For the text-containing cell, return its midpoint in [x, y] coordinate format. 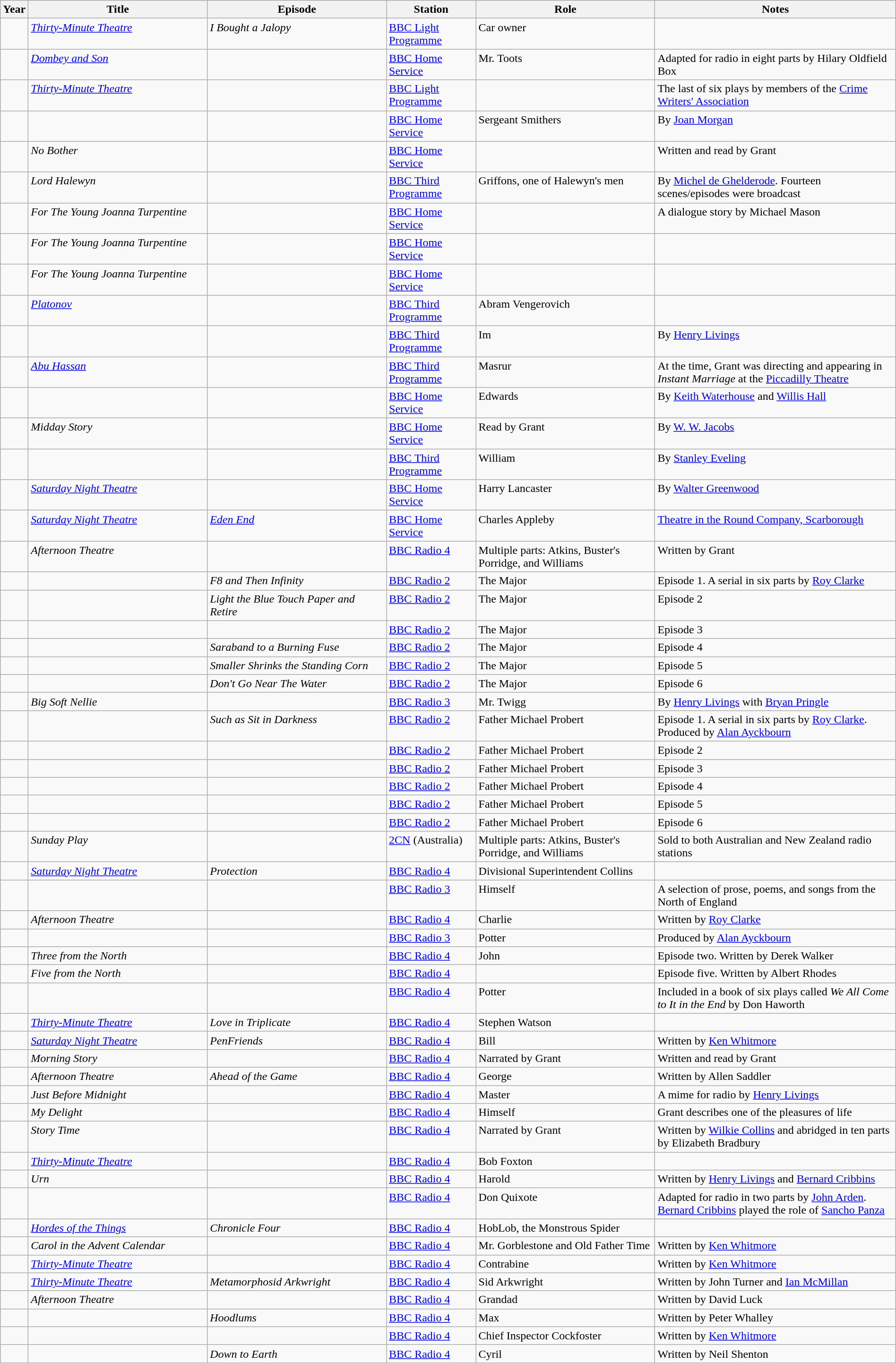
Hoodlums [297, 1318]
Charlie [565, 920]
A selection of prose, poems, and songs from the North of England [775, 895]
Episode 1. A serial in six parts by Roy Clarke. Produced by Alan Ayckbourn [775, 726]
I Bought a Jalopy [297, 34]
Written by Wilkie Collins and abridged in ten parts by Elizabeth Bradbury [775, 1137]
Written by Peter Whalley [775, 1318]
Just Before Midnight [118, 1094]
A dialogue story by Michael Mason [775, 218]
Don Quixote [565, 1203]
Contrabine [565, 1264]
Grant describes one of the pleasures of life [775, 1113]
F8 and Then Infinity [297, 581]
Master [565, 1094]
Griffons, one of Halewyn's men [565, 187]
Chronicle Four [297, 1228]
Written by Grant [775, 557]
Saraband to a Burning Fuse [297, 647]
Light the Blue Touch Paper and Retire [297, 605]
Episode 1. A serial in six parts by Roy Clarke [775, 581]
By Walter Greenwood [775, 495]
Bill [565, 1040]
Don't Go Near The Water [297, 683]
Adapted for radio in eight parts by Hilary Oldfield Box [775, 64]
Mr. Gorblestone and Old Father Time [565, 1246]
Morning Story [118, 1058]
Written by John Turner and Ian McMillan [775, 1282]
Abram Vengerovich [565, 310]
Role [565, 9]
Masrur [565, 371]
Lord Halewyn [118, 187]
Harold [565, 1179]
Title [118, 9]
Max [565, 1318]
Episode [297, 9]
PenFriends [297, 1040]
Notes [775, 9]
Sunday Play [118, 847]
Mr. Twigg [565, 701]
William [565, 464]
Theatre in the Round Company, Scarborough [775, 526]
Year [14, 9]
Three from the North [118, 956]
Dombey and Son [118, 64]
By Henry Livings [775, 341]
Episode two. Written by Derek Walker [775, 956]
Station [431, 9]
Midday Story [118, 434]
Mr. Toots [565, 64]
At the time, Grant was directing and appearing in Instant Marriage at the Piccadilly Theatre [775, 371]
By Joan Morgan [775, 126]
The last of six plays by members of the Crime Writers' Association [775, 95]
Metamorphosid Arkwright [297, 1282]
Abu Hassan [118, 371]
Love in Triplicate [297, 1022]
HobLob, the Monstrous Spider [565, 1228]
Im [565, 341]
Big Soft Nellie [118, 701]
George [565, 1076]
Chief Inspector Cockfoster [565, 1336]
Written by Henry Livings and Bernard Cribbins [775, 1179]
Hordes of the Things [118, 1228]
By Stanley Eveling [775, 464]
Episode five. Written by Albert Rhodes [775, 974]
John [565, 956]
Harry Lancaster [565, 495]
Such as Sit in Darkness [297, 726]
No Bother [118, 157]
Edwards [565, 403]
Charles Appleby [565, 526]
Written by Allen Saddler [775, 1076]
Stephen Watson [565, 1022]
A mime for radio by Henry Livings [775, 1094]
Ahead of the Game [297, 1076]
My Delight [118, 1113]
Written by Roy Clarke [775, 920]
By Keith Waterhouse and Willis Hall [775, 403]
Cyril [565, 1354]
Produced by Alan Ayckbourn [775, 938]
Five from the North [118, 974]
Written by David Luck [775, 1300]
Included in a book of six plays called We All Come to It in the End by Don Haworth [775, 998]
Urn [118, 1179]
Platonov [118, 310]
Down to Earth [297, 1354]
Grandad [565, 1300]
2CN (Australia) [431, 847]
Protection [297, 871]
By W. W. Jacobs [775, 434]
Sid Arkwright [565, 1282]
By Henry Livings with Bryan Pringle [775, 701]
Divisional Superintendent Collins [565, 871]
Carol in the Advent Calendar [118, 1246]
By Michel de Ghelderode. Fourteen scenes/episodes were broadcast [775, 187]
Adapted for radio in two parts by John Arden. Bernard Cribbins played the role of Sancho Panza [775, 1203]
Story Time [118, 1137]
Eden End [297, 526]
Smaller Shrinks the Standing Corn [297, 665]
Car owner [565, 34]
Sergeant Smithers [565, 126]
Bob Foxton [565, 1161]
Sold to both Australian and New Zealand radio stations [775, 847]
Written by Neil Shenton [775, 1354]
Read by Grant [565, 434]
